For the text-containing cell, return its midpoint in (X, Y) coordinate format. 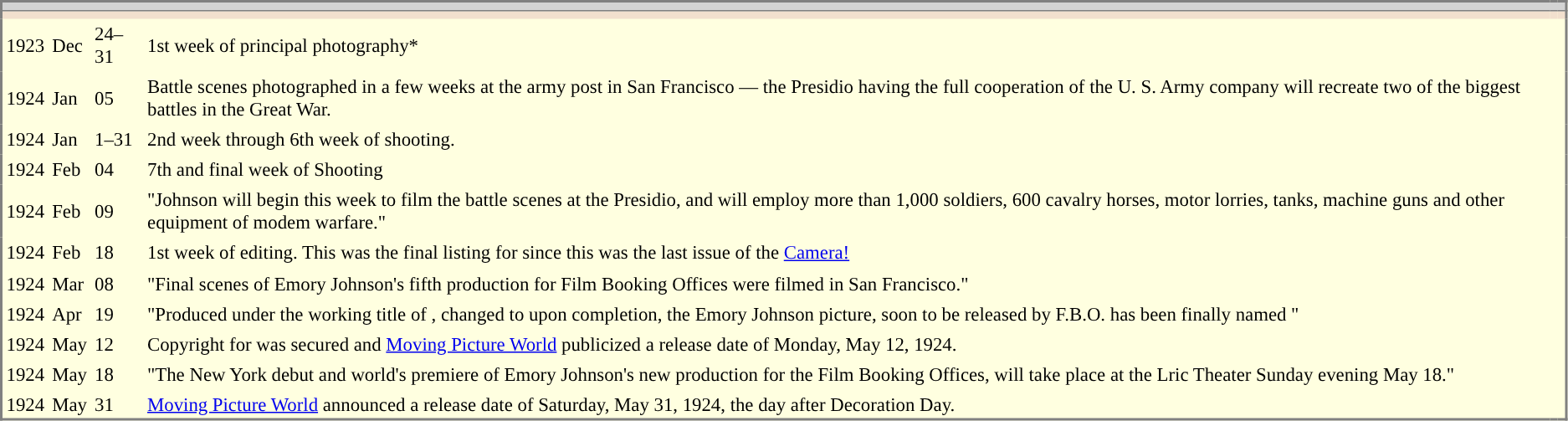
1–31 (117, 140)
08 (117, 283)
31 (117, 404)
Apr (70, 314)
Moving Picture World announced a release date of Saturday, May 31, 1924, the day after Decoration Day. (847, 404)
05 (117, 99)
7th and final week of Shooting (847, 170)
"Final scenes of Emory Johnson's fifth production for Film Booking Offices were filmed in San Francisco." (847, 283)
24–31 (117, 45)
12 (117, 344)
"Produced under the working title of , changed to upon completion, the Emory Johnson picture, soon to be released by F.B.O. has been finally named " (847, 314)
1923 (25, 45)
2nd week through 6th week of shooting. (847, 140)
Dec (70, 45)
Copyright for was secured and Moving Picture World publicized a release date of Monday, May 12, 1924. (847, 344)
Mar (70, 283)
04 (117, 170)
19 (117, 314)
09 (117, 211)
1st week of editing. This was the final listing for since this was the last issue of the Camera! (847, 253)
1st week of principal photography* (847, 45)
